Return (x, y) of the center of cell containing provided text 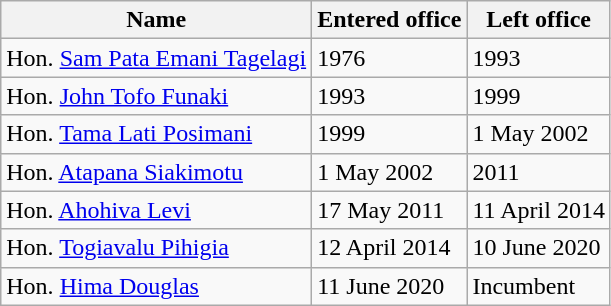
Hon. Hima Douglas (156, 286)
11 June 2020 (390, 286)
2011 (539, 172)
Hon. Tama Lati Posimani (156, 134)
Hon. Ahohiva Levi (156, 210)
Hon. Sam Pata Emani Tagelagi (156, 58)
1976 (390, 58)
12 April 2014 (390, 248)
Incumbent (539, 286)
11 April 2014 (539, 210)
Name (156, 20)
Left office (539, 20)
Entered office (390, 20)
Hon. Togiavalu Pihigia (156, 248)
10 June 2020 (539, 248)
17 May 2011 (390, 210)
Hon. John Tofo Funaki (156, 96)
Hon. Atapana Siakimotu (156, 172)
